Detect which cell encompasses the target text, then output its [x, y] center coordinate. 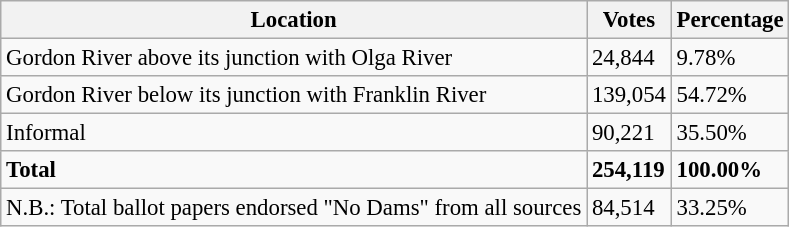
Votes [630, 20]
24,844 [630, 58]
9.78% [730, 58]
254,119 [630, 170]
Percentage [730, 20]
84,514 [630, 208]
35.50% [730, 133]
100.00% [730, 170]
54.72% [730, 95]
Gordon River below its junction with Franklin River [294, 95]
Informal [294, 133]
90,221 [630, 133]
139,054 [630, 95]
Total [294, 170]
33.25% [730, 208]
Location [294, 20]
N.B.: Total ballot papers endorsed "No Dams" from all sources [294, 208]
Gordon River above its junction with Olga River [294, 58]
